From the cell containing the given text, extract its center point as (x, y) coordinate. 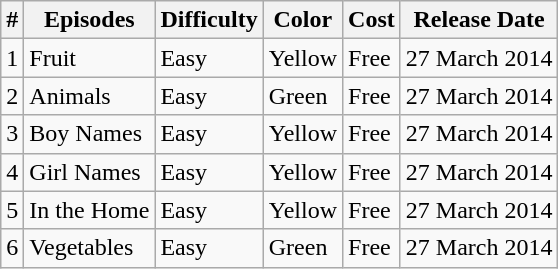
2 (12, 96)
In the Home (90, 210)
Boy Names (90, 134)
3 (12, 134)
Vegetables (90, 248)
Girl Names (90, 172)
# (12, 20)
Episodes (90, 20)
Cost (372, 20)
6 (12, 248)
Fruit (90, 58)
Animals (90, 96)
4 (12, 172)
Color (302, 20)
Difficulty (209, 20)
Release Date (479, 20)
1 (12, 58)
5 (12, 210)
